Scan for the cell matching the given text and deliver its [x, y] coordinate at center. 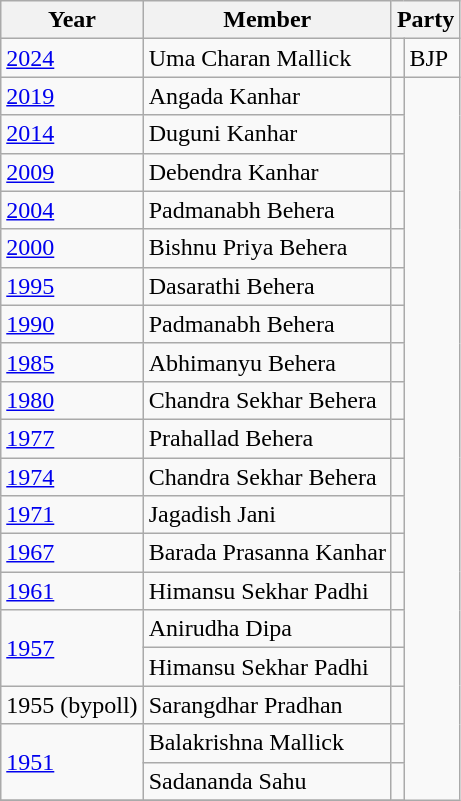
1977 [72, 438]
1974 [72, 477]
2004 [72, 210]
Sarangdhar Pradhan [267, 705]
1961 [72, 591]
1995 [72, 286]
Debendra Kanhar [267, 172]
Balakrishna Mallick [267, 743]
2014 [72, 134]
1971 [72, 515]
Dasarathi Behera [267, 286]
BJP [432, 58]
Uma Charan Mallick [267, 58]
2024 [72, 58]
1955 (bypoll) [72, 705]
Angada Kanhar [267, 96]
1967 [72, 553]
Year [72, 20]
2019 [72, 96]
Abhimanyu Behera [267, 362]
Duguni Kanhar [267, 134]
Prahallad Behera [267, 438]
1990 [72, 324]
Member [267, 20]
1957 [72, 648]
Anirudha Dipa [267, 629]
Bishnu Priya Behera [267, 248]
Jagadish Jani [267, 515]
1985 [72, 362]
1980 [72, 400]
2000 [72, 248]
Party [425, 20]
1951 [72, 762]
Sadananda Sahu [267, 781]
Barada Prasanna Kanhar [267, 553]
2009 [72, 172]
